Capture the cell that displays the provided text and extract its [X, Y] central coordinate. 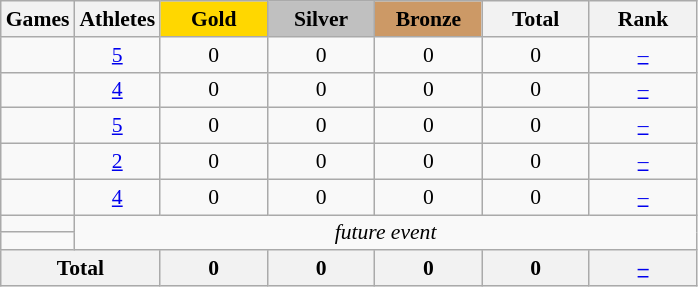
2 [117, 162]
Bronze [428, 19]
Rank [642, 19]
future event [385, 233]
Athletes [117, 19]
Games [38, 19]
Gold [214, 19]
Silver [320, 19]
